Identify which cell holds the provided text, then report its [X, Y] central coordinate. 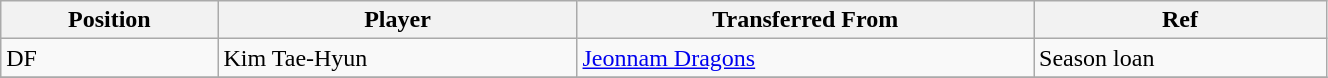
Jeonnam Dragons [806, 58]
Player [398, 20]
Kim Tae-Hyun [398, 58]
Season loan [1180, 58]
Transferred From [806, 20]
Ref [1180, 20]
DF [110, 58]
Position [110, 20]
